For the text-containing cell, return its midpoint in (x, y) coordinate format. 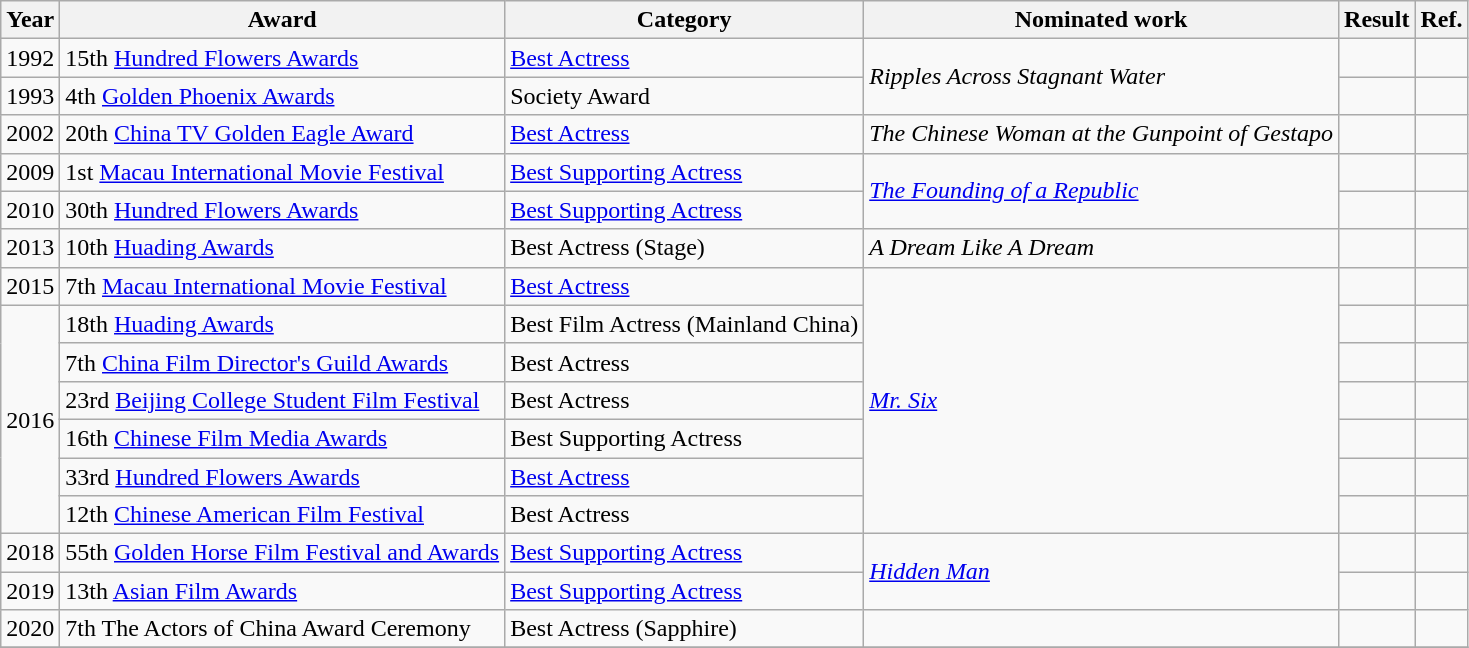
2009 (30, 172)
A Dream Like A Dream (1102, 248)
12th Chinese American Film Festival (282, 515)
1st Macau International Movie Festival (282, 172)
Year (30, 20)
2020 (30, 629)
18th Huading Awards (282, 324)
20th China TV Golden Eagle Award (282, 134)
Nominated work (1102, 20)
2016 (30, 419)
Best Film Actress (Mainland China) (684, 324)
1992 (30, 58)
Result (1377, 20)
7th Macau International Movie Festival (282, 286)
2019 (30, 591)
13th Asian Film Awards (282, 591)
55th Golden Horse Film Festival and Awards (282, 553)
7th The Actors of China Award Ceremony (282, 629)
Best Actress (Sapphire) (684, 629)
7th China Film Director's Guild Awards (282, 362)
10th Huading Awards (282, 248)
Category (684, 20)
Ripples Across Stagnant Water (1102, 77)
2015 (30, 286)
Society Award (684, 96)
2018 (30, 553)
Hidden Man (1102, 572)
30th Hundred Flowers Awards (282, 210)
Award (282, 20)
15th Hundred Flowers Awards (282, 58)
16th Chinese Film Media Awards (282, 438)
Ref. (1442, 20)
Mr. Six (1102, 400)
23rd Beijing College Student Film Festival (282, 400)
33rd Hundred Flowers Awards (282, 477)
2002 (30, 134)
2013 (30, 248)
2010 (30, 210)
1993 (30, 96)
The Chinese Woman at the Gunpoint of Gestapo (1102, 134)
The Founding of a Republic (1102, 191)
4th Golden Phoenix Awards (282, 96)
Best Actress (Stage) (684, 248)
